Find where the given text appears and provide that cell's center as [x, y] coordinate. 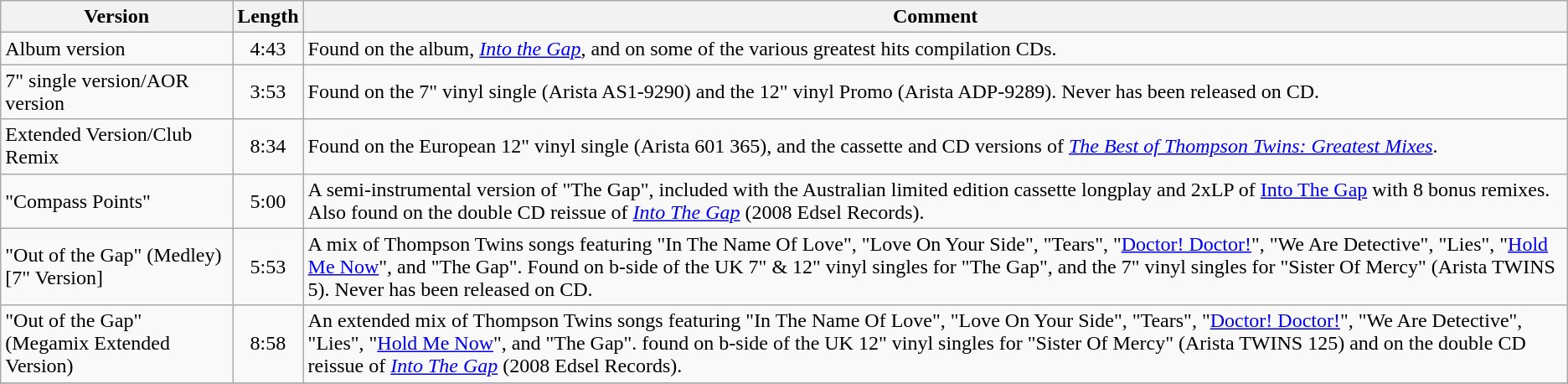
Found on the album, Into the Gap, and on some of the various greatest hits compilation CDs. [935, 49]
Found on the European 12" vinyl single (Arista 601 365), and the cassette and CD versions of The Best of Thompson Twins: Greatest Mixes. [935, 146]
8:34 [268, 146]
Version [117, 17]
"Out of the Gap" (Medley) [7" Version] [117, 267]
8:58 [268, 344]
Extended Version/Club Remix [117, 146]
"Compass Points" [117, 201]
Comment [935, 17]
4:43 [268, 49]
Found on the 7" vinyl single (Arista AS1-9290) and the 12" vinyl Promo (Arista ADP-9289). Never has been released on CD. [935, 92]
5:00 [268, 201]
Length [268, 17]
"Out of the Gap" (Megamix Extended Version) [117, 344]
5:53 [268, 267]
3:53 [268, 92]
Album version [117, 49]
7" single version/AOR version [117, 92]
